For the text-containing cell, return its midpoint in [x, y] coordinate format. 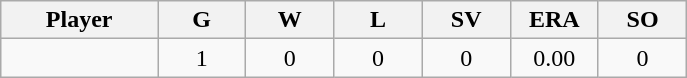
0.00 [554, 58]
L [378, 20]
ERA [554, 20]
W [290, 20]
Player [80, 20]
G [202, 20]
SO [642, 20]
1 [202, 58]
SV [466, 20]
